Detect which cell encompasses the target text, then output its [x, y] center coordinate. 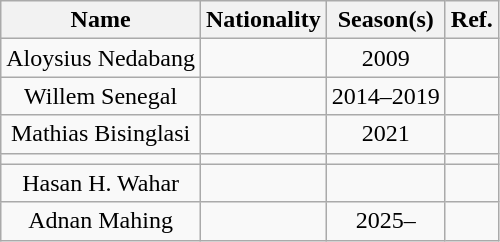
2025– [386, 221]
2009 [386, 58]
2021 [386, 134]
Nationality [263, 20]
Adnan Mahing [101, 221]
Season(s) [386, 20]
Aloysius Nedabang [101, 58]
Mathias Bisinglasi [101, 134]
2014–2019 [386, 96]
Name [101, 20]
Willem Senegal [101, 96]
Ref. [472, 20]
Hasan H. Wahar [101, 183]
